Output the (x, y) coordinate of the center of the cell containing the given text.  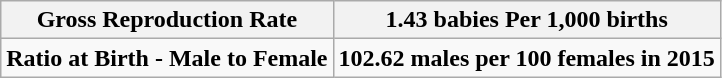
Ratio at Birth - Male to Female (167, 58)
102.62 males per 100 females in 2015 (526, 58)
1.43 babies Per 1,000 births (526, 20)
Gross Reproduction Rate (167, 20)
